Identify which cell holds the provided text, then report its (x, y) central coordinate. 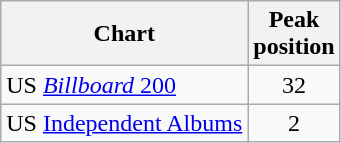
US Billboard 200 (124, 85)
US Independent Albums (124, 123)
Peakposition (294, 34)
Chart (124, 34)
32 (294, 85)
2 (294, 123)
